Extract the (x, y) coordinate from the center of the cell holding the provided text.  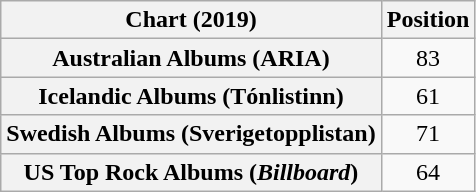
Swedish Albums (Sverigetopplistan) (191, 134)
US Top Rock Albums (Billboard) (191, 172)
64 (428, 172)
83 (428, 58)
Australian Albums (ARIA) (191, 58)
Position (428, 20)
61 (428, 96)
Icelandic Albums (Tónlistinn) (191, 96)
71 (428, 134)
Chart (2019) (191, 20)
